Search for the cell housing the specified text and yield its (x, y) center coordinate. 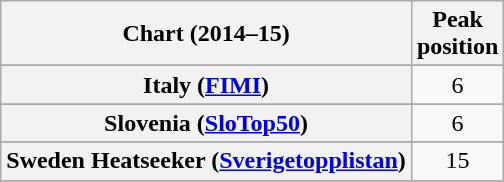
Sweden Heatseeker (Sverigetopplistan) (206, 161)
Italy (FIMI) (206, 85)
Peakposition (457, 34)
Chart (2014–15) (206, 34)
15 (457, 161)
Slovenia (SloTop50) (206, 123)
